Detect which cell encompasses the target text, then output its (X, Y) center coordinate. 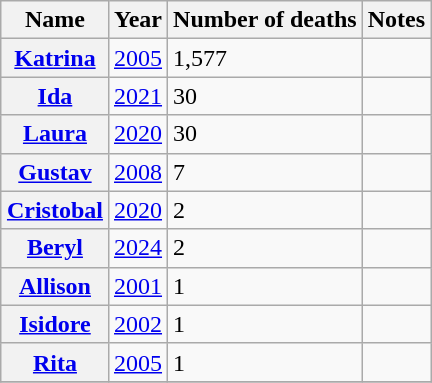
Gustav (54, 172)
Ida (54, 96)
2001 (138, 286)
2002 (138, 324)
2024 (138, 248)
1,577 (266, 58)
7 (266, 172)
Allison (54, 286)
Number of deaths (266, 20)
Katrina (54, 58)
Rita (54, 362)
Cristobal (54, 210)
Year (138, 20)
2008 (138, 172)
Isidore (54, 324)
Name (54, 20)
Notes (396, 20)
Laura (54, 134)
2021 (138, 96)
Beryl (54, 248)
